Detect which cell encompasses the target text, then output its [x, y] center coordinate. 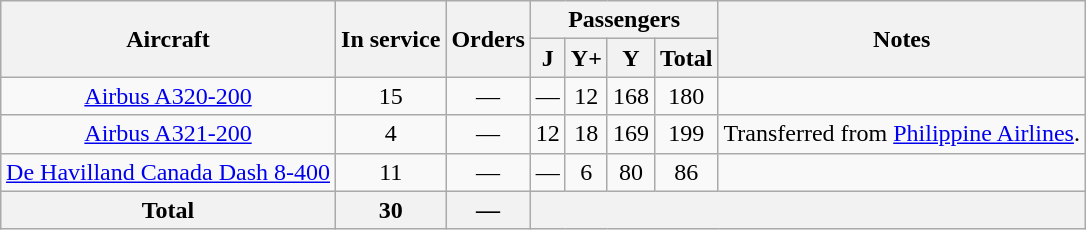
6 [586, 172]
Notes [902, 39]
180 [686, 96]
Transferred from Philippine Airlines. [902, 134]
168 [630, 96]
Y+ [586, 58]
199 [686, 134]
Passengers [624, 20]
Airbus A321-200 [168, 134]
11 [391, 172]
In service [391, 39]
80 [630, 172]
4 [391, 134]
30 [391, 210]
86 [686, 172]
Aircraft [168, 39]
18 [586, 134]
Orders [488, 39]
Airbus A320-200 [168, 96]
J [548, 58]
Y [630, 58]
169 [630, 134]
15 [391, 96]
De Havilland Canada Dash 8-400 [168, 172]
